Determine the [x, y] coordinate at the center of the cell enclosing the given text.  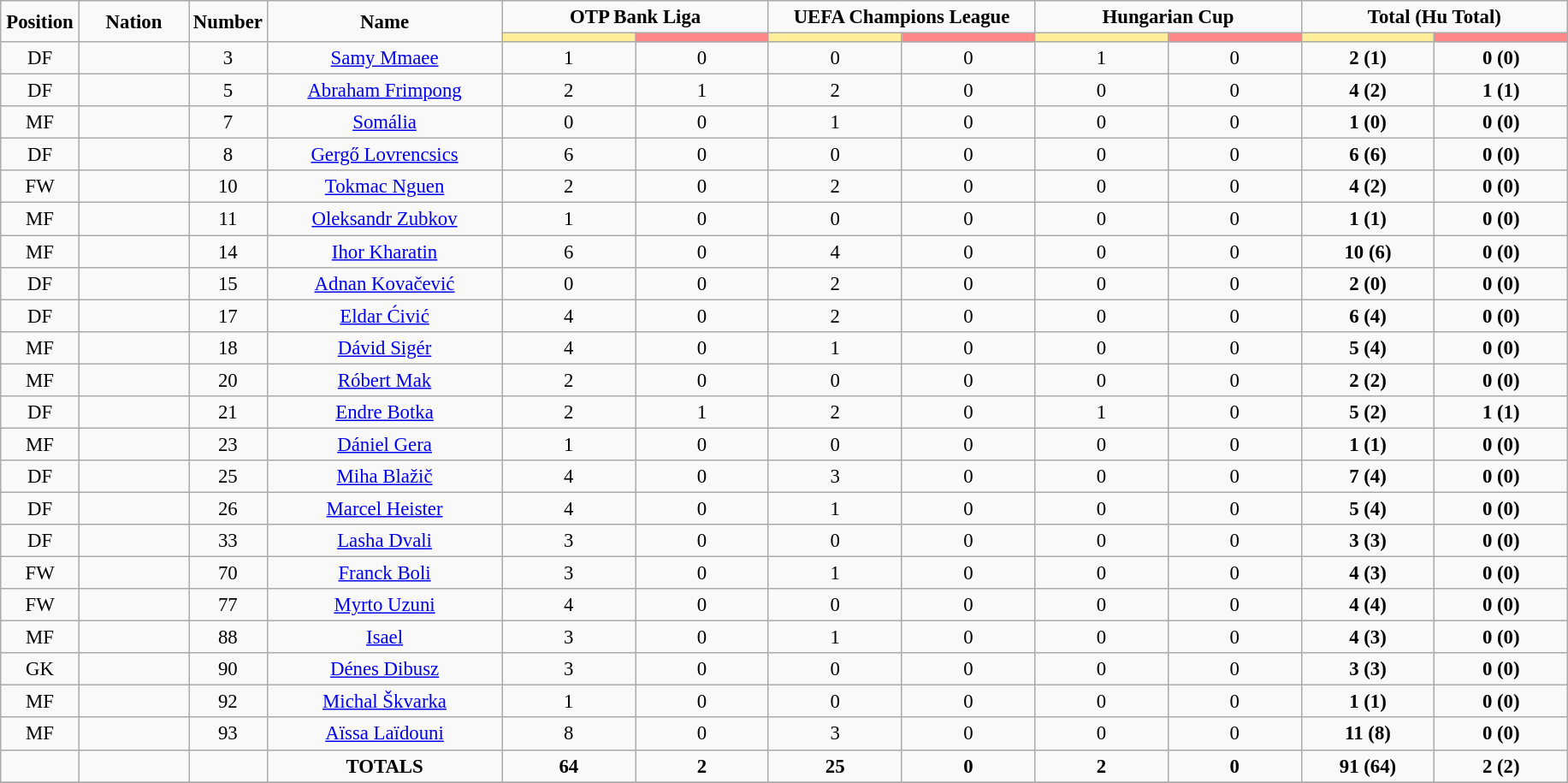
Hungarian Cup [1169, 17]
Eldar Ćivić [385, 316]
Isael [385, 638]
Myrto Uzuni [385, 605]
Róbert Mak [385, 380]
Adnan Kovačević [385, 283]
64 [569, 766]
15 [228, 283]
OTP Bank Liga [635, 17]
21 [228, 412]
Dávid Sigér [385, 347]
Nation [133, 21]
93 [228, 734]
Samy Mmaee [385, 58]
90 [228, 669]
Number [228, 21]
91 (64) [1368, 766]
Lasha Dvali [385, 541]
7 (4) [1368, 477]
Abraham Frimpong [385, 91]
5 (2) [1368, 412]
10 (6) [1368, 252]
7 [228, 122]
2 (0) [1368, 283]
UEFA Champions League [902, 17]
4 (4) [1368, 605]
Marcel Heister [385, 508]
17 [228, 316]
20 [228, 380]
Endre Botka [385, 412]
10 [228, 187]
TOTALS [385, 766]
Franck Boli [385, 573]
Michal Škvarka [385, 702]
Dániel Gera [385, 444]
33 [228, 541]
Somália [385, 122]
Name [385, 21]
Position [40, 21]
6 (6) [1368, 155]
1 (0) [1368, 122]
Dénes Dibusz [385, 669]
Tokmac Nguen [385, 187]
Gergő Lovrencsics [385, 155]
18 [228, 347]
Ihor Kharatin [385, 252]
11 [228, 219]
Total (Hu Total) [1435, 17]
6 (4) [1368, 316]
14 [228, 252]
Miha Blažič [385, 477]
5 [228, 91]
GK [40, 669]
Aïssa Laïdouni [385, 734]
92 [228, 702]
2 (1) [1368, 58]
77 [228, 605]
23 [228, 444]
11 (8) [1368, 734]
70 [228, 573]
Oleksandr Zubkov [385, 219]
88 [228, 638]
26 [228, 508]
